Search for the cell housing the specified text and yield its [x, y] center coordinate. 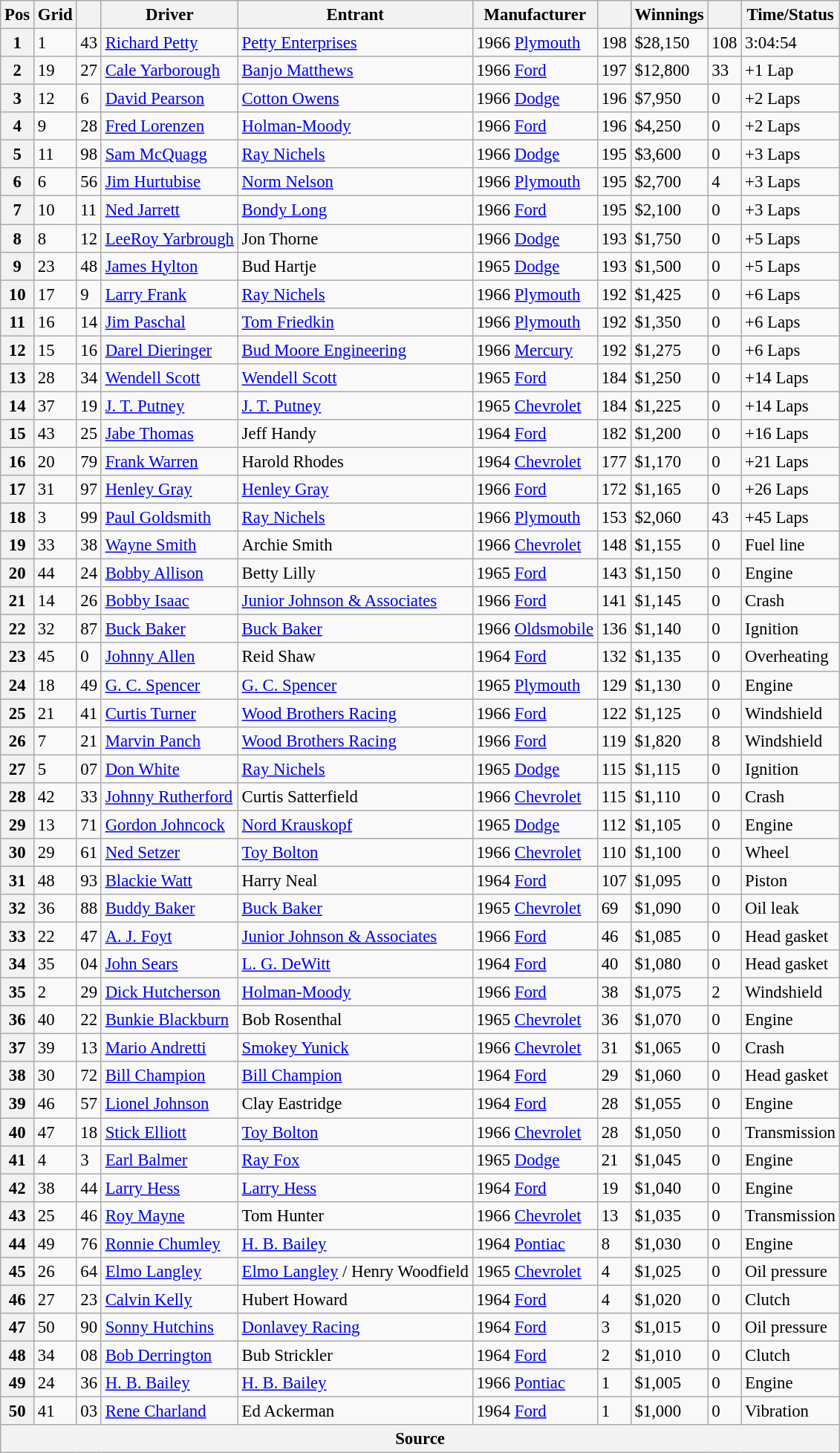
Ned Jarrett [169, 210]
Winnings [669, 15]
Piston [790, 880]
Mario Andretti [169, 1048]
$1,030 [669, 1244]
Petty Enterprises [355, 43]
Vibration [790, 1411]
Rene Charland [169, 1411]
Lionel Johnson [169, 1104]
$1,075 [669, 992]
04 [89, 964]
Bub Strickler [355, 1355]
122 [613, 713]
Fred Lorenzen [169, 126]
136 [613, 629]
$1,045 [669, 1160]
$1,250 [669, 378]
+21 Laps [790, 461]
Cotton Owens [355, 99]
Bob Derrington [169, 1355]
93 [89, 880]
Elmo Langley [169, 1272]
+1 Lap [790, 71]
76 [89, 1244]
Jim Paschal [169, 322]
Wayne Smith [169, 545]
$1,065 [669, 1048]
1966 Pontiac [535, 1383]
L. G. DeWitt [355, 964]
$1,000 [669, 1411]
148 [613, 545]
Tom Hunter [355, 1215]
90 [89, 1327]
3:04:54 [790, 43]
Ray Fox [355, 1160]
$1,080 [669, 964]
56 [89, 182]
1964 Chevrolet [535, 461]
1964 Pontiac [535, 1244]
Hubert Howard [355, 1299]
$1,170 [669, 461]
$12,800 [669, 71]
Bob Rosenthal [355, 1020]
LeeRoy Yarbrough [169, 238]
$4,250 [669, 126]
Frank Warren [169, 461]
Jon Thorne [355, 238]
1965 Plymouth [535, 685]
$1,350 [669, 322]
$1,050 [669, 1132]
Bobby Allison [169, 573]
Gordon Johncock [169, 825]
Sam McQuagg [169, 155]
$1,015 [669, 1327]
Harold Rhodes [355, 461]
$1,055 [669, 1104]
$1,095 [669, 880]
Bobby Isaac [169, 601]
$1,110 [669, 797]
57 [89, 1104]
1966 Mercury [535, 350]
$2,060 [669, 518]
64 [89, 1272]
141 [613, 601]
$2,100 [669, 210]
Buddy Baker [169, 908]
$3,600 [669, 155]
Bondy Long [355, 210]
$2,700 [669, 182]
Curtis Turner [169, 713]
Bud Moore Engineering [355, 350]
Blackie Watt [169, 880]
Larry Frank [169, 294]
110 [613, 853]
$1,060 [669, 1076]
Elmo Langley / Henry Woodfield [355, 1272]
Roy Mayne [169, 1215]
182 [613, 434]
Ned Setzer [169, 853]
Cale Yarborough [169, 71]
$1,140 [669, 629]
$1,100 [669, 853]
198 [613, 43]
$1,145 [669, 601]
Ed Ackerman [355, 1411]
$1,010 [669, 1355]
Driver [169, 15]
$1,085 [669, 937]
129 [613, 685]
Time/Status [790, 15]
87 [89, 629]
Johnny Allen [169, 657]
$28,150 [669, 43]
132 [613, 657]
197 [613, 71]
Oil leak [790, 908]
Curtis Satterfield [355, 797]
Jeff Handy [355, 434]
$1,225 [669, 406]
Reid Shaw [355, 657]
Pos [18, 15]
98 [89, 155]
71 [89, 825]
Donlavey Racing [355, 1327]
119 [613, 741]
Source [420, 1439]
Overheating [790, 657]
172 [613, 490]
$1,020 [669, 1299]
Dick Hutcherson [169, 992]
79 [89, 461]
$1,135 [669, 657]
$1,750 [669, 238]
Ronnie Chumley [169, 1244]
$1,035 [669, 1215]
$1,165 [669, 490]
$1,500 [669, 266]
112 [613, 825]
Earl Balmer [169, 1160]
$1,070 [669, 1020]
69 [613, 908]
99 [89, 518]
108 [725, 43]
+26 Laps [790, 490]
$7,950 [669, 99]
Grid [55, 15]
Johnny Rutherford [169, 797]
James Hylton [169, 266]
Darel Dieringer [169, 350]
153 [613, 518]
Clay Eastridge [355, 1104]
Fuel line [790, 545]
Tom Friedkin [355, 322]
Manufacturer [535, 15]
$1,820 [669, 741]
$1,105 [669, 825]
Bunkie Blackburn [169, 1020]
Richard Petty [169, 43]
1966 Oldsmobile [535, 629]
107 [613, 880]
$1,425 [669, 294]
$1,130 [669, 685]
$1,025 [669, 1272]
Bud Hartje [355, 266]
Archie Smith [355, 545]
Sonny Hutchins [169, 1327]
$1,200 [669, 434]
$1,005 [669, 1383]
+16 Laps [790, 434]
Entrant [355, 15]
143 [613, 573]
$1,040 [669, 1188]
A. J. Foyt [169, 937]
$1,150 [669, 573]
Banjo Matthews [355, 71]
Wheel [790, 853]
+45 Laps [790, 518]
Stick Elliott [169, 1132]
177 [613, 461]
03 [89, 1411]
08 [89, 1355]
Norm Nelson [355, 182]
Nord Krauskopf [355, 825]
Betty Lilly [355, 573]
Smokey Yunick [355, 1048]
John Sears [169, 964]
Jabe Thomas [169, 434]
Marvin Panch [169, 741]
$1,090 [669, 908]
07 [89, 769]
Calvin Kelly [169, 1299]
72 [89, 1076]
$1,115 [669, 769]
Paul Goldsmith [169, 518]
Don White [169, 769]
97 [89, 490]
61 [89, 853]
$1,275 [669, 350]
88 [89, 908]
$1,155 [669, 545]
Harry Neal [355, 880]
Jim Hurtubise [169, 182]
David Pearson [169, 99]
$1,125 [669, 713]
